For the text-containing cell, return its midpoint in (x, y) coordinate format. 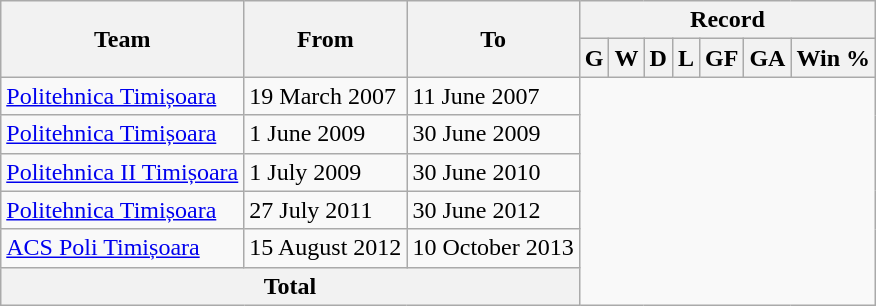
30 June 2009 (493, 134)
1 July 2009 (326, 172)
W (626, 58)
11 June 2007 (493, 96)
G (594, 58)
1 June 2009 (326, 134)
19 March 2007 (326, 96)
GF (722, 58)
30 June 2012 (493, 210)
ACS Poli Timișoara (122, 248)
Total (290, 286)
D (658, 58)
L (686, 58)
10 October 2013 (493, 248)
30 June 2010 (493, 172)
Politehnica II Timișoara (122, 172)
27 July 2011 (326, 210)
Win % (834, 58)
Team (122, 39)
15 August 2012 (326, 248)
To (493, 39)
Record (727, 20)
GA (768, 58)
From (326, 39)
